From the cell containing the given text, extract its center point as (X, Y) coordinate. 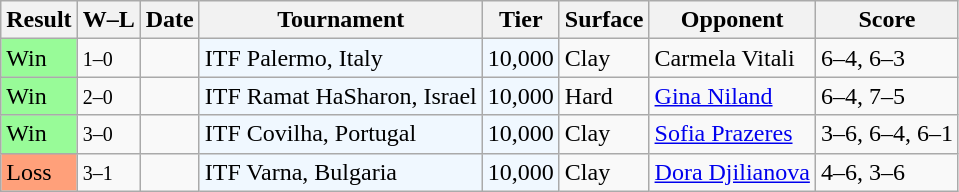
Tier (520, 20)
Gina Niland (732, 96)
6–4, 7–5 (886, 96)
3–0 (108, 134)
Opponent (732, 20)
Hard (604, 96)
6–4, 6–3 (886, 58)
Result (39, 20)
ITF Palermo, Italy (340, 58)
2–0 (108, 96)
Surface (604, 20)
ITF Varna, Bulgaria (340, 172)
Loss (39, 172)
ITF Covilha, Portugal (340, 134)
3–6, 6–4, 6–1 (886, 134)
1–0 (108, 58)
Carmela Vitali (732, 58)
ITF Ramat HaSharon, Israel (340, 96)
Score (886, 20)
Dora Djilianova (732, 172)
W–L (108, 20)
4–6, 3–6 (886, 172)
Sofia Prazeres (732, 134)
Tournament (340, 20)
Date (170, 20)
3–1 (108, 172)
